Search for the cell housing the specified text and yield its [X, Y] center coordinate. 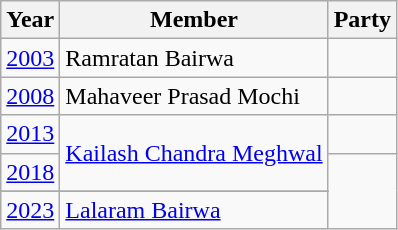
2018 [30, 172]
Ramratan Bairwa [194, 58]
2008 [30, 96]
2003 [30, 58]
Lalaram Bairwa [194, 210]
Party [362, 20]
Kailash Chandra Meghwal [194, 153]
Member [194, 20]
2023 [30, 210]
2013 [30, 134]
Year [30, 20]
Mahaveer Prasad Mochi [194, 96]
